Return [x, y] of the center of cell containing provided text 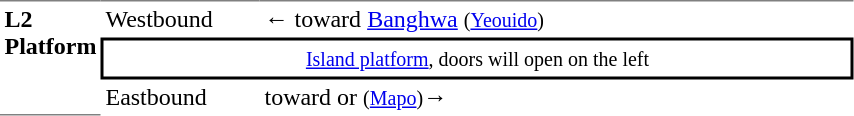
L2Platform [50, 58]
← toward Banghwa (Yeouido) [557, 19]
Eastbound [180, 98]
Westbound [180, 19]
toward or (Mapo)→ [557, 98]
Island platform, doors will open on the left [478, 59]
